Return (X, Y) of the center of cell containing provided text 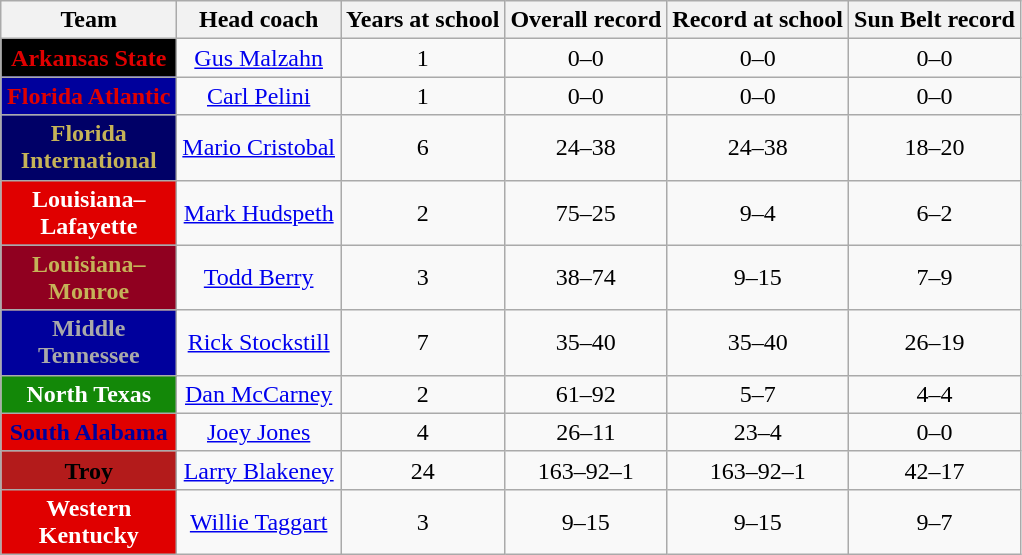
24 (423, 470)
Record at school (758, 20)
Overall record (586, 20)
Carl Pelini (259, 96)
Florida Atlantic (89, 96)
Willie Taggart (259, 522)
Western Kentucky (89, 522)
Dan McCarney (259, 394)
Mark Hudspeth (259, 212)
9–4 (758, 212)
75–25 (586, 212)
4–4 (935, 394)
4 (423, 432)
26–19 (935, 342)
Louisiana–Lafayette (89, 212)
7–9 (935, 278)
9–7 (935, 522)
Larry Blakeney (259, 470)
Gus Malzahn (259, 58)
Arkansas State (89, 58)
Middle Tennessee (89, 342)
Louisiana–Monroe (89, 278)
Rick Stockstill (259, 342)
Florida International (89, 148)
Sun Belt record (935, 20)
5–7 (758, 394)
Todd Berry (259, 278)
26–11 (586, 432)
61–92 (586, 394)
23–4 (758, 432)
42–17 (935, 470)
Years at school (423, 20)
6–2 (935, 212)
Mario Cristobal (259, 148)
6 (423, 148)
Troy (89, 470)
Team (89, 20)
38–74 (586, 278)
Joey Jones (259, 432)
18–20 (935, 148)
7 (423, 342)
South Alabama (89, 432)
North Texas (89, 394)
Head coach (259, 20)
